Search for the cell housing the specified text and yield its (X, Y) center coordinate. 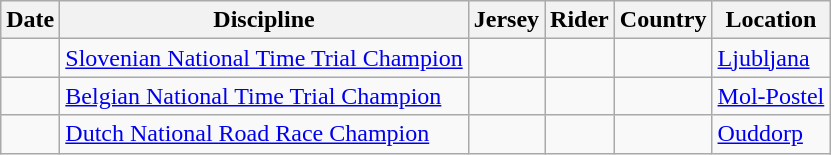
Location (771, 20)
Rider (580, 20)
Ouddorp (771, 134)
Date (30, 20)
Country (663, 20)
Ljubljana (771, 58)
Belgian National Time Trial Champion (264, 96)
Jersey (506, 20)
Slovenian National Time Trial Champion (264, 58)
Discipline (264, 20)
Dutch National Road Race Champion (264, 134)
Mol-Postel (771, 96)
